Locate the cell with the specified text and output its (x, y) center coordinate. 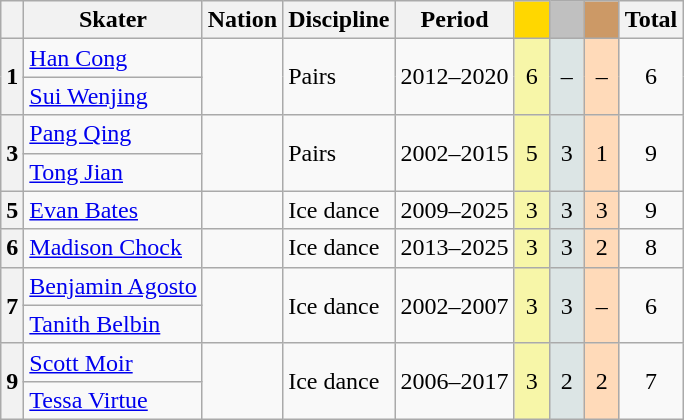
Nation (242, 20)
Period (454, 20)
Tessa Virtue (113, 400)
2012–2020 (454, 77)
2009–2025 (454, 210)
Madison Chock (113, 248)
Discipline (339, 20)
Evan Bates (113, 210)
Scott Moir (113, 362)
Pang Qing (113, 134)
2013–2025 (454, 248)
2006–2017 (454, 381)
Skater (113, 20)
Tanith Belbin (113, 324)
2002–2015 (454, 153)
Total (651, 20)
8 (651, 248)
Han Cong (113, 58)
Sui Wenjing (113, 96)
2002–2007 (454, 305)
Tong Jian (113, 172)
Benjamin Agosto (113, 286)
